Return the (x, y) coordinate for the center point of the cell that contains the specified text.  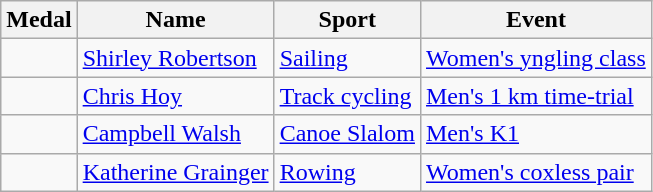
Event (536, 20)
Katherine Grainger (176, 172)
Track cycling (347, 96)
Name (176, 20)
Women's yngling class (536, 58)
Women's coxless pair (536, 172)
Rowing (347, 172)
Sailing (347, 58)
Campbell Walsh (176, 134)
Medal (39, 20)
Chris Hoy (176, 96)
Canoe Slalom (347, 134)
Shirley Robertson (176, 58)
Men's K1 (536, 134)
Sport (347, 20)
Men's 1 km time-trial (536, 96)
